Search for the cell housing the specified text and yield its (X, Y) center coordinate. 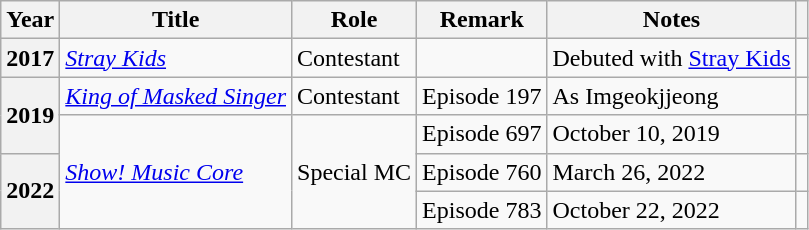
Episode 760 (482, 172)
Title (176, 20)
Special MC (354, 172)
Remark (482, 20)
October 10, 2019 (672, 134)
October 22, 2022 (672, 210)
2017 (30, 58)
Show! Music Core (176, 172)
Year (30, 20)
Debuted with Stray Kids (672, 58)
Role (354, 20)
Episode 783 (482, 210)
Stray Kids (176, 58)
Notes (672, 20)
2019 (30, 115)
Episode 697 (482, 134)
2022 (30, 191)
Episode 197 (482, 96)
March 26, 2022 (672, 172)
As Imgeokjjeong (672, 96)
King of Masked Singer (176, 96)
